Scan for the cell matching the given text and deliver its [X, Y] coordinate at center. 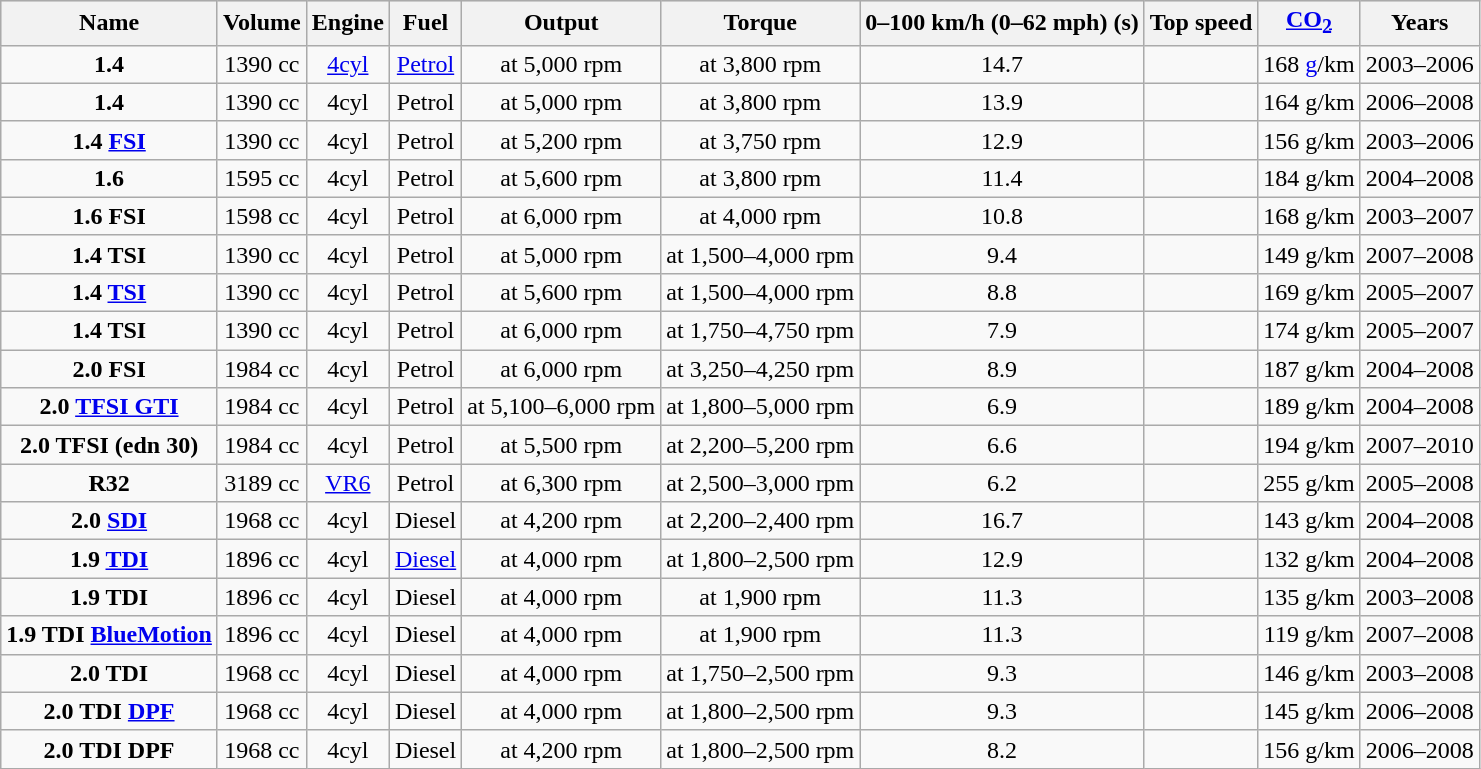
Name [110, 23]
at 5,100–6,000 rpm [562, 407]
0–100 km/h (0–62 mph) (s) [1002, 23]
6.9 [1002, 407]
184 g/km [1309, 178]
Engine [348, 23]
1.9 TDI BlueMotion [110, 635]
3189 cc [262, 483]
132 g/km [1309, 559]
1.6 FSI [110, 216]
at 1,750–2,500 rpm [760, 673]
1.4 FSI [110, 140]
2003–2007 [1420, 216]
135 g/km [1309, 597]
at 5,500 rpm [562, 445]
Top speed [1201, 23]
Volume [262, 23]
2005–2008 [1420, 483]
145 g/km [1309, 711]
8.2 [1002, 749]
13.9 [1002, 102]
2.0 TFSI (edn 30) [110, 445]
at 1,800–5,000 rpm [760, 407]
2.0 SDI [110, 521]
2007–2010 [1420, 445]
9.4 [1002, 254]
16.7 [1002, 521]
143 g/km [1309, 521]
174 g/km [1309, 331]
at 6,300 rpm [562, 483]
Torque [760, 23]
8.9 [1002, 369]
149 g/km [1309, 254]
8.8 [1002, 292]
Fuel [425, 23]
6.2 [1002, 483]
R32 [110, 483]
194 g/km [1309, 445]
6.6 [1002, 445]
2.0 TFSI GTI [110, 407]
Output [562, 23]
at 2,200–2,400 rpm [760, 521]
10.8 [1002, 216]
CO2 [1309, 23]
VR6 [348, 483]
at 2,500–3,000 rpm [760, 483]
11.4 [1002, 178]
1595 cc [262, 178]
255 g/km [1309, 483]
187 g/km [1309, 369]
146 g/km [1309, 673]
at 3,750 rpm [760, 140]
1598 cc [262, 216]
2.0 FSI [110, 369]
at 1,750–4,750 rpm [760, 331]
169 g/km [1309, 292]
189 g/km [1309, 407]
1.6 [110, 178]
at 2,200–5,200 rpm [760, 445]
Years [1420, 23]
164 g/km [1309, 102]
14.7 [1002, 64]
at 3,250–4,250 rpm [760, 369]
7.9 [1002, 331]
at 5,200 rpm [562, 140]
119 g/km [1309, 635]
2.0 TDI [110, 673]
